Scan for the cell matching the given text and deliver its [x, y] coordinate at center. 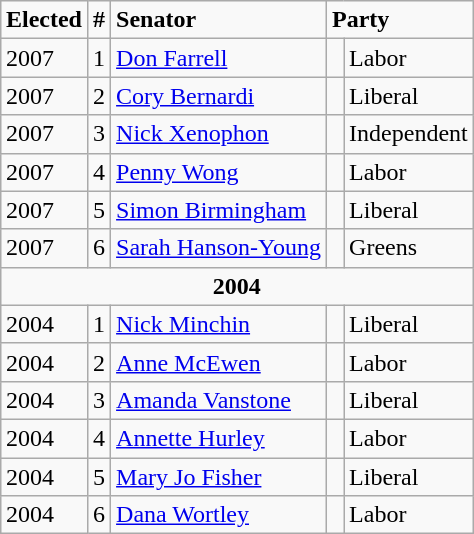
Greens [409, 248]
Independent [409, 134]
Party [400, 20]
Nick Minchin [219, 324]
Mary Jo Fisher [219, 477]
Amanda Vanstone [219, 400]
Anne McEwen [219, 362]
Annette Hurley [219, 438]
Sarah Hanson-Young [219, 248]
# [98, 20]
Simon Birmingham [219, 210]
Don Farrell [219, 58]
Cory Bernardi [219, 96]
Dana Wortley [219, 515]
Senator [219, 20]
Nick Xenophon [219, 134]
Penny Wong [219, 172]
Elected [44, 20]
